Detect which cell encompasses the target text, then output its [x, y] center coordinate. 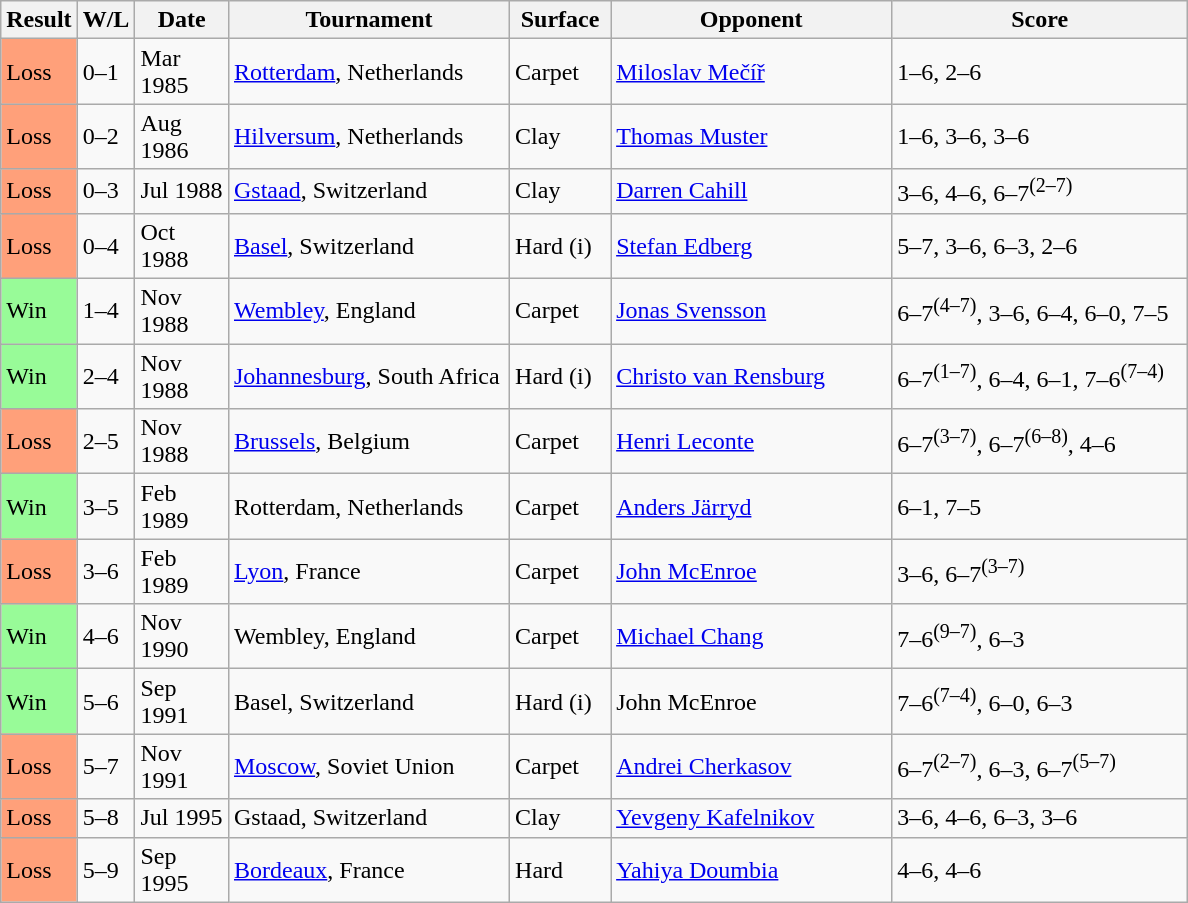
Yahiya Doumbia [752, 870]
Date [182, 20]
Nov 1990 [182, 636]
3–6 [106, 572]
6–7(3–7), 6–7(6–8), 4–6 [1040, 442]
Score [1040, 20]
2–4 [106, 376]
1–6, 2–6 [1040, 72]
Surface [560, 20]
0–1 [106, 72]
Thomas Muster [752, 136]
5–8 [106, 818]
Henri Leconte [752, 442]
Nov 1991 [182, 766]
5–9 [106, 870]
Moscow, Soviet Union [368, 766]
Darren Cahill [752, 192]
Hard [560, 870]
5–7, 3–6, 6–3, 2–6 [1040, 246]
5–7 [106, 766]
3–6, 4–6, 6–7(2–7) [1040, 192]
Lyon, France [368, 572]
Michael Chang [752, 636]
4–6 [106, 636]
Johannesburg, South Africa [368, 376]
Christo van Rensburg [752, 376]
Sep 1991 [182, 702]
Jul 1995 [182, 818]
4–6, 4–6 [1040, 870]
0–4 [106, 246]
0–2 [106, 136]
3–6, 6–7(3–7) [1040, 572]
Result [39, 20]
Bordeaux, France [368, 870]
3–5 [106, 506]
7–6(7–4), 6–0, 6–3 [1040, 702]
6–7(4–7), 3–6, 6–4, 6–0, 7–5 [1040, 312]
Miloslav Mečíř [752, 72]
Hilversum, Netherlands [368, 136]
Mar 1985 [182, 72]
1–6, 3–6, 3–6 [1040, 136]
Oct 1988 [182, 246]
Yevgeny Kafelnikov [752, 818]
0–3 [106, 192]
Aug 1986 [182, 136]
3–6, 4–6, 6–3, 3–6 [1040, 818]
7–6(9–7), 6–3 [1040, 636]
5–6 [106, 702]
Anders Järryd [752, 506]
Stefan Edberg [752, 246]
Andrei Cherkasov [752, 766]
Tournament [368, 20]
Opponent [752, 20]
Jul 1988 [182, 192]
6–7(2–7), 6–3, 6–7(5–7) [1040, 766]
Brussels, Belgium [368, 442]
6–7(1–7), 6–4, 6–1, 7–6(7–4) [1040, 376]
Jonas Svensson [752, 312]
W/L [106, 20]
1–4 [106, 312]
Sep 1995 [182, 870]
6–1, 7–5 [1040, 506]
2–5 [106, 442]
